Scan for the cell matching the given text and deliver its [X, Y] coordinate at center. 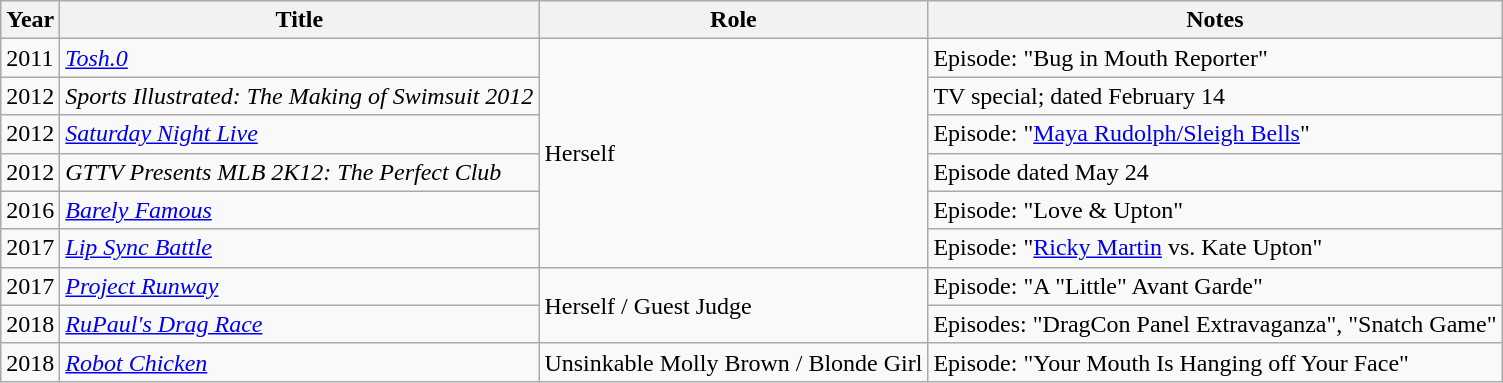
Sports Illustrated: The Making of Swimsuit 2012 [300, 96]
Episode: "Bug in Mouth Reporter" [1215, 58]
Year [30, 20]
Lip Sync Battle [300, 248]
Barely Famous [300, 210]
2016 [30, 210]
Title [300, 20]
Notes [1215, 20]
Tosh.0 [300, 58]
Herself / Guest Judge [734, 305]
Herself [734, 153]
Robot Chicken [300, 362]
2011 [30, 58]
Episode: "Maya Rudolph/Sleigh Bells" [1215, 134]
Episode: "Love & Upton" [1215, 210]
TV special; dated February 14 [1215, 96]
Episode dated May 24 [1215, 172]
Episode: "A "Little" Avant Garde" [1215, 286]
Episodes: "DragCon Panel Extravaganza", "Snatch Game" [1215, 324]
Unsinkable Molly Brown / Blonde Girl [734, 362]
Project Runway [300, 286]
Episode: "Ricky Martin vs. Kate Upton" [1215, 248]
Episode: "Your Mouth Is Hanging off Your Face" [1215, 362]
GTTV Presents MLB 2K12: The Perfect Club [300, 172]
Role [734, 20]
Saturday Night Live [300, 134]
RuPaul's Drag Race [300, 324]
